Return the [X, Y] coordinate for the center point of the cell that contains the specified text.  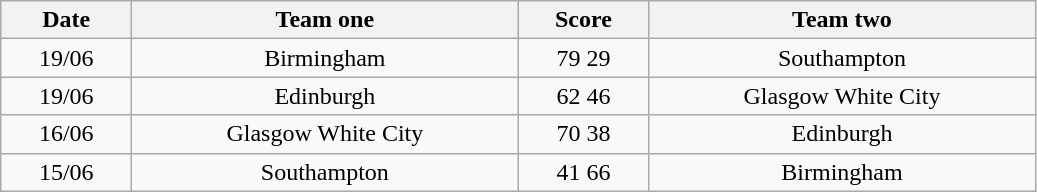
Date [66, 20]
Team one [325, 20]
Team two [842, 20]
79 29 [584, 58]
62 46 [584, 96]
16/06 [66, 134]
Score [584, 20]
41 66 [584, 172]
15/06 [66, 172]
70 38 [584, 134]
